Find where the given text appears and provide that cell's center as (X, Y) coordinate. 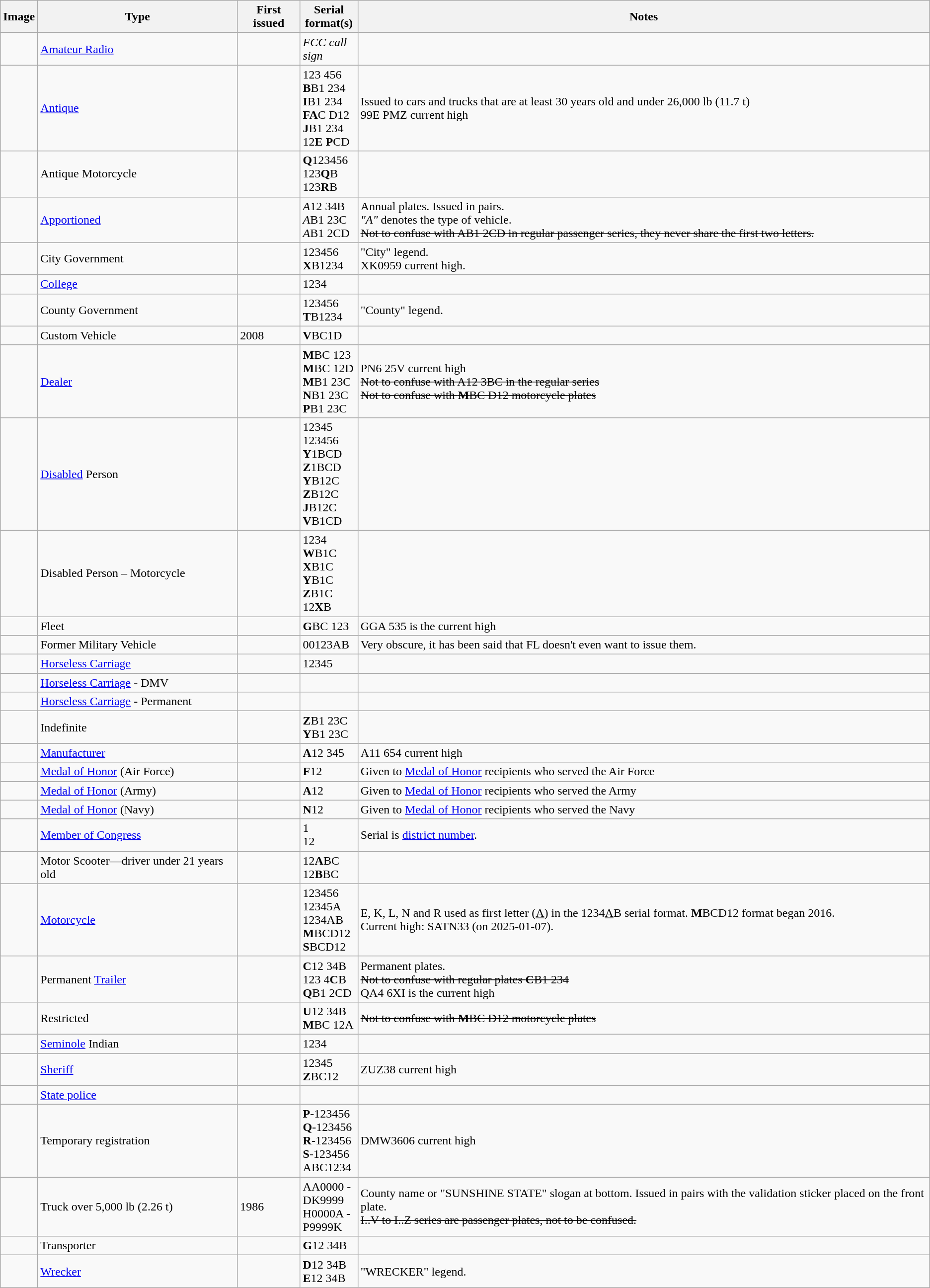
Fleet (138, 626)
F12 (329, 772)
Indefinite (138, 727)
Sheriff (138, 1069)
2008 (269, 335)
1986 (269, 1207)
Custom Vehicle (138, 335)
G12 34B (329, 1246)
Horseless Carriage - Permanent (138, 702)
Permanent plates.Not to confuse with regular plates CB1 234QA4 6XI is the current high (644, 979)
Given to Medal of Honor recipients who served the Air Force (644, 772)
123 456BB1 234IB1 234FAC D12JB1 23412E PCD (329, 108)
Manufacturer (138, 753)
Medal of Honor (Air Force) (138, 772)
A12 34BAB1 23CAB1 2CD (329, 220)
Amateur Radio (138, 49)
"WRECKER" legend. (644, 1271)
Serial format(s) (329, 17)
Apportioned (138, 220)
Transporter (138, 1246)
U12 34BMBC 12A (329, 1018)
MBC 123MBC 12DMB1 23CNB1 23CPB1 23C (329, 381)
Horseless Carriage (138, 664)
Motorcycle (138, 920)
112 (329, 835)
Antique Motorcycle (138, 174)
Temporary registration (138, 1141)
State police (138, 1095)
E, K, L, N and R used as first letter (A) in the 1234AB serial format. MBCD12 format began 2016.Current high: SATN33 (on 2025-01-07). (644, 920)
A12 345 (329, 753)
Serial is district number. (644, 835)
D12 34BE12 34B (329, 1271)
First issued (269, 17)
PN6 25V current highNot to confuse with A12 3BC in the regular seriesNot to confuse with MBC D12 motorcycle plates (644, 381)
N12 (329, 809)
Disabled Person – Motorcycle (138, 573)
1234 WB1C XB1C YB1C ZB1C 12XB (329, 573)
Seminole Indian (138, 1044)
Very obscure, it has been said that FL doesn't even want to issue them. (644, 645)
Medal of Honor (Army) (138, 791)
Horseless Carriage - DMV (138, 683)
12345ZBC12 (329, 1069)
Restricted (138, 1018)
Disabled Person (138, 474)
Type (138, 17)
12345612345A1234ABMBCD12SBCD12 (329, 920)
GBC 123 (329, 626)
County Government (138, 310)
Motor Scooter—driver under 21 years old (138, 868)
Truck over 5,000 lb (2.26 t) (138, 1207)
College (138, 284)
Image (19, 17)
Given to Medal of Honor recipients who served the Army (644, 791)
ZUZ38 current high (644, 1069)
Not to confuse with MBC D12 motorcycle plates (644, 1018)
C12 34B123 4CBQB1 2CD (329, 979)
Wrecker (138, 1271)
Antique (138, 108)
GGA 535 is the current high (644, 626)
Dealer (138, 381)
FCC call sign (329, 49)
Issued to cars and trucks that are at least 30 years old and under 26,000 lb (11.7 t)99E PMZ current high (644, 108)
A11 654 current high (644, 753)
Given to Medal of Honor recipients who served the Navy (644, 809)
123456XB1234 (329, 258)
Medal of Honor (Navy) (138, 809)
Notes (644, 17)
City Government (138, 258)
P-123456Q-123456R-123456S-123456ABC1234 (329, 1141)
Former Military Vehicle (138, 645)
Q123456123QB123RB (329, 174)
VBC1D (329, 335)
12ABC12BBC (329, 868)
Permanent Trailer (138, 979)
ZB1 23CYB1 23C (329, 727)
123456TB1234 (329, 310)
A12 (329, 791)
"City" legend.XK0959 current high. (644, 258)
12345 (329, 664)
Member of Congress (138, 835)
DMW3606 current high (644, 1141)
12345 123456 Y1BCD Z1BCD YB12C ZB12C JB12C VB1CD (329, 474)
AA0000 - DK9999H0000A - P9999K (329, 1207)
00123AB (329, 645)
"County" legend. (644, 310)
